Search for the cell housing the specified text and yield its (x, y) center coordinate. 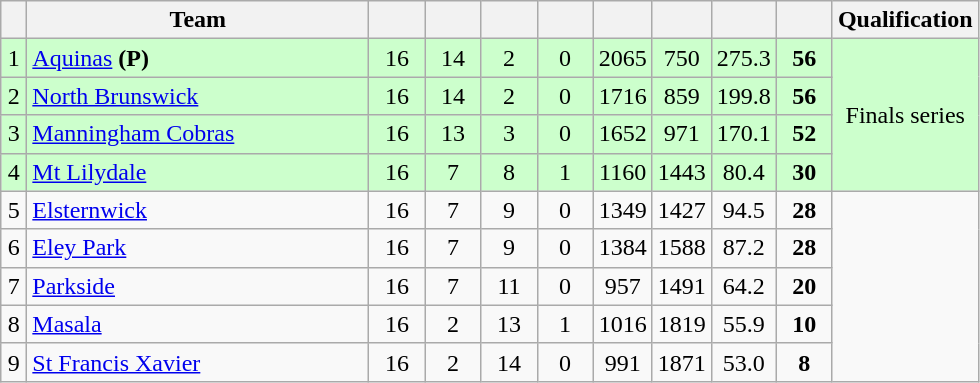
Team (198, 20)
1349 (622, 210)
Aquinas (P) (198, 58)
55.9 (744, 324)
1384 (622, 248)
1588 (682, 248)
St Francis Xavier (198, 362)
Mt Lilydale (198, 172)
1443 (682, 172)
1716 (622, 96)
94.5 (744, 210)
1491 (682, 286)
80.4 (744, 172)
275.3 (744, 58)
Eley Park (198, 248)
991 (622, 362)
64.2 (744, 286)
971 (682, 134)
957 (622, 286)
1652 (622, 134)
199.8 (744, 96)
4 (14, 172)
1819 (682, 324)
Manningham Cobras (198, 134)
53.0 (744, 362)
1427 (682, 210)
Masala (198, 324)
11 (509, 286)
10 (804, 324)
859 (682, 96)
Qualification (905, 20)
2065 (622, 58)
87.2 (744, 248)
Elsternwick (198, 210)
1160 (622, 172)
North Brunswick (198, 96)
6 (14, 248)
1016 (622, 324)
170.1 (744, 134)
750 (682, 58)
Parkside (198, 286)
Finals series (905, 115)
1871 (682, 362)
52 (804, 134)
20 (804, 286)
30 (804, 172)
5 (14, 210)
